Provide the [X, Y] coordinate of the cell's center where the given text is located.  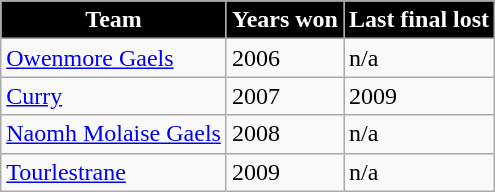
Naomh Molaise Gaels [114, 134]
Last final lost [420, 20]
Curry [114, 96]
2008 [284, 134]
Years won [284, 20]
2007 [284, 96]
2006 [284, 58]
Tourlestrane [114, 172]
Team [114, 20]
Owenmore Gaels [114, 58]
